Extract the (x, y) coordinate from the center of the cell holding the provided text.  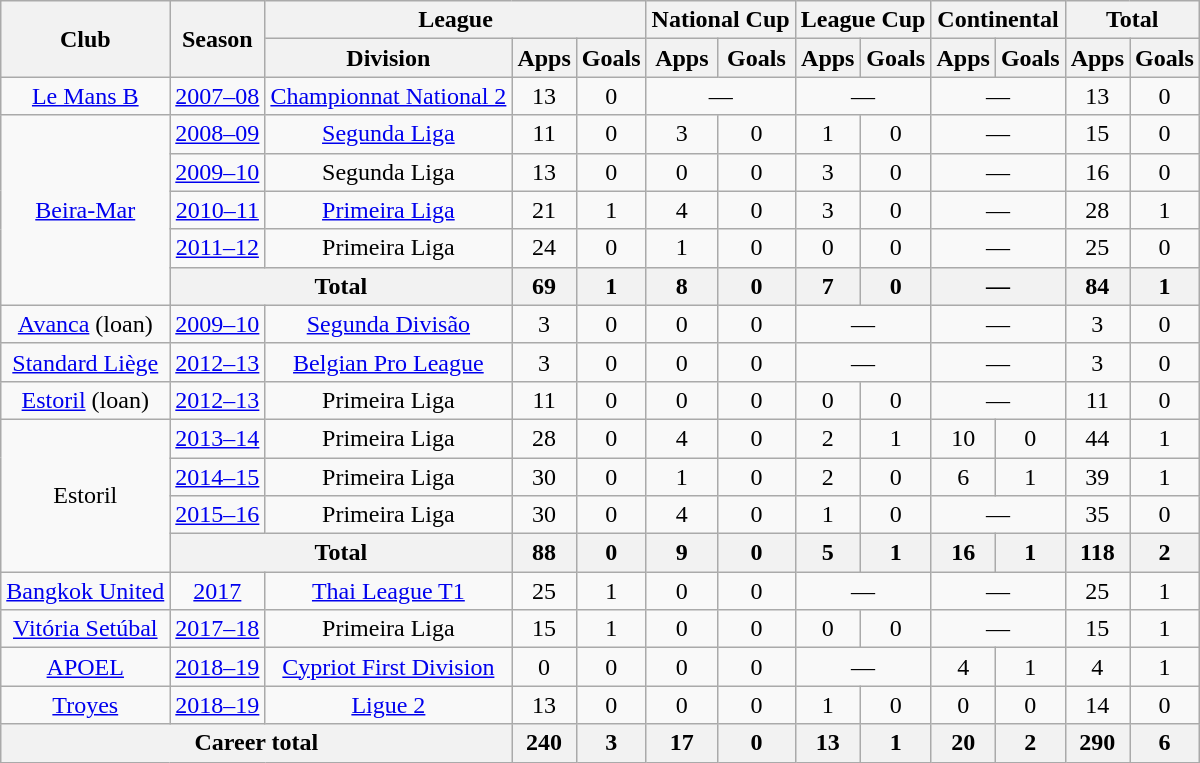
Avanca (loan) (86, 324)
Beira-Mar (86, 210)
88 (544, 553)
Segunda Divisão (388, 324)
10 (963, 438)
2007–08 (218, 96)
5 (828, 553)
21 (544, 210)
14 (1097, 705)
20 (963, 743)
Continental (998, 20)
Championnat National 2 (388, 96)
2017 (218, 591)
7 (828, 286)
APOEL (86, 667)
17 (682, 743)
League Cup (863, 20)
Vitória Setúbal (86, 629)
290 (1097, 743)
24 (544, 248)
2014–15 (218, 477)
2013–14 (218, 438)
Estoril (loan) (86, 400)
39 (1097, 477)
Division (388, 58)
35 (1097, 515)
Club (86, 39)
240 (544, 743)
Troyes (86, 705)
8 (682, 286)
Ligue 2 (388, 705)
44 (1097, 438)
Cypriot First Division (388, 667)
National Cup (720, 20)
2015–16 (218, 515)
2008–09 (218, 134)
Thai League T1 (388, 591)
2011–12 (218, 248)
69 (544, 286)
84 (1097, 286)
2010–11 (218, 210)
Bangkok United (86, 591)
2017–18 (218, 629)
Season (218, 39)
League (456, 20)
Estoril (86, 495)
Belgian Pro League (388, 362)
9 (682, 553)
Le Mans B (86, 96)
Standard Liège (86, 362)
118 (1097, 553)
Career total (256, 743)
